Detect which cell encompasses the target text, then output its [x, y] center coordinate. 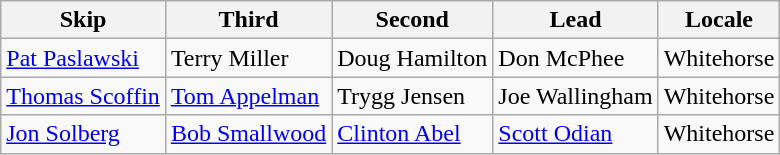
Skip [84, 20]
Trygg Jensen [412, 96]
Clinton Abel [412, 134]
Terry Miller [248, 58]
Second [412, 20]
Lead [576, 20]
Third [248, 20]
Bob Smallwood [248, 134]
Pat Paslawski [84, 58]
Thomas Scoffin [84, 96]
Locale [719, 20]
Doug Hamilton [412, 58]
Joe Wallingham [576, 96]
Tom Appelman [248, 96]
Don McPhee [576, 58]
Jon Solberg [84, 134]
Scott Odian [576, 134]
